From the cell containing the given text, extract its center point as [x, y] coordinate. 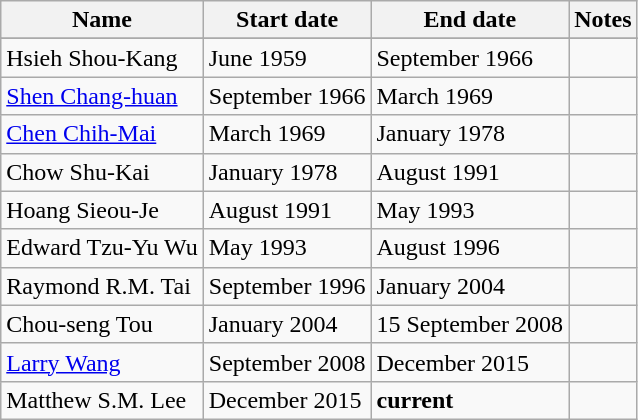
Hoang Sieou-Je [102, 210]
September 1996 [287, 286]
Name [102, 20]
Chou-seng Tou [102, 324]
Start date [287, 20]
June 1959 [287, 58]
Notes [603, 20]
Chen Chih-Mai [102, 134]
Matthew S.M. Lee [102, 400]
Chow Shu-Kai [102, 172]
current [470, 400]
August 1996 [470, 248]
Shen Chang-huan [102, 96]
Raymond R.M. Tai [102, 286]
15 September 2008 [470, 324]
September 2008 [287, 362]
Edward Tzu-Yu Wu [102, 248]
End date [470, 20]
Larry Wang [102, 362]
Hsieh Shou-Kang [102, 58]
